Pinpoint the cell where the given text exists, returning its [x, y] midpoint coordinate. 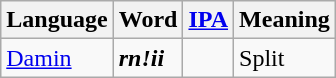
Damin [57, 58]
Split [285, 58]
Word [148, 20]
IPA [208, 20]
Meaning [285, 20]
Language [57, 20]
rn!ii [148, 58]
